From the cell containing the given text, extract its center point as (x, y) coordinate. 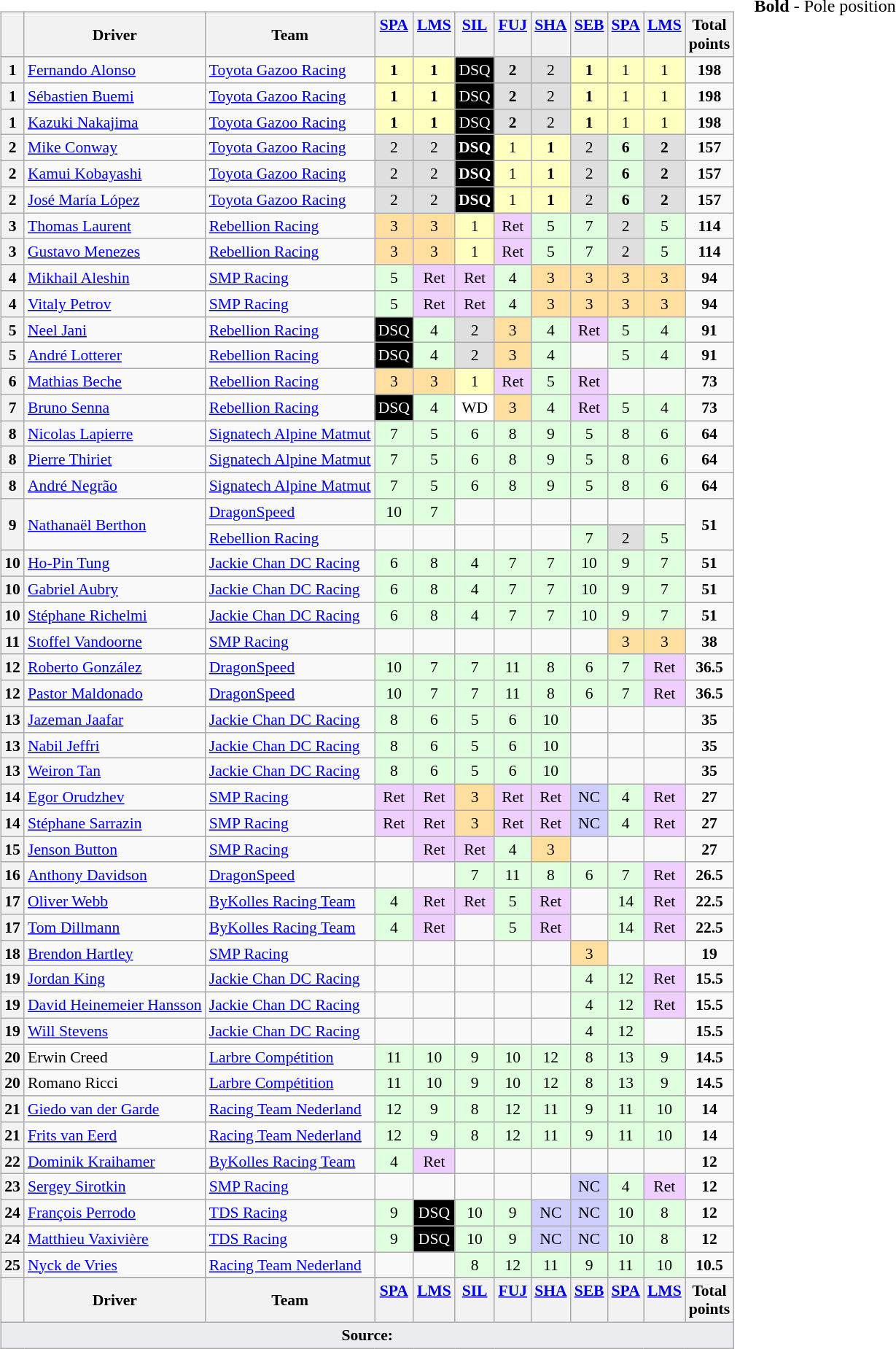
38 (710, 642)
Nabil Jeffri (115, 745)
Pastor Maldonado (115, 693)
Romano Ricci (115, 1083)
Kamui Kobayashi (115, 174)
Gabriel Aubry (115, 589)
Sergey Sirotkin (115, 1187)
Mikhail Aleshin (115, 278)
Tom Dillmann (115, 928)
Ho-Pin Tung (115, 564)
André Lotterer (115, 356)
Egor Orudzhev (115, 797)
Matthieu Vaxivière (115, 1239)
22 (12, 1161)
Anthony Davidson (115, 875)
Source: (367, 1335)
Thomas Laurent (115, 226)
Fernando Alonso (115, 70)
José María López (115, 200)
WD (475, 408)
André Negrão (115, 486)
Mathias Beche (115, 381)
Jenson Button (115, 850)
10.5 (710, 1265)
Gustavo Menezes (115, 252)
Bruno Senna (115, 408)
Mike Conway (115, 148)
Nicolas Lapierre (115, 434)
François Perrodo (115, 1213)
Neel Jani (115, 330)
Will Stevens (115, 1031)
Dominik Kraihamer (115, 1161)
Roberto González (115, 667)
Jordan King (115, 979)
Oliver Webb (115, 901)
Stéphane Sarrazin (115, 823)
Weiron Tan (115, 771)
Vitaly Petrov (115, 304)
Giedo van der Garde (115, 1109)
15 (12, 850)
David Heinemeier Hansson (115, 1005)
25 (12, 1265)
Stoffel Vandoorne (115, 642)
Stéphane Richelmi (115, 615)
18 (12, 953)
Kazuki Nakajima (115, 122)
23 (12, 1187)
Sébastien Buemi (115, 96)
26.5 (710, 875)
Frits van Eerd (115, 1135)
Nathanaël Berthon (115, 525)
Pierre Thiriet (115, 459)
Nyck de Vries (115, 1265)
Brendon Hartley (115, 953)
Erwin Creed (115, 1057)
16 (12, 875)
Jazeman Jaafar (115, 720)
